Extract the [x, y] coordinate from the center of the cell holding the provided text.  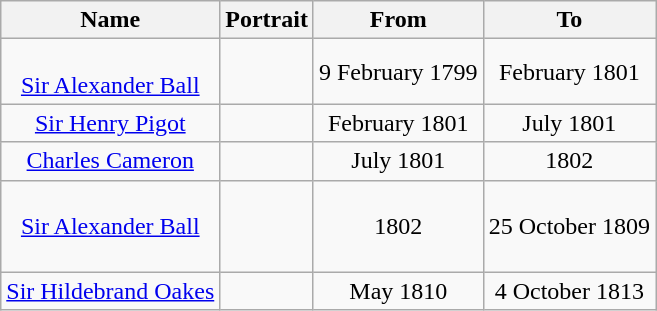
Sir Hildebrand Oakes [110, 291]
May 1810 [398, 291]
Name [110, 20]
Sir Henry Pigot [110, 123]
To [569, 20]
Charles Cameron [110, 161]
25 October 1809 [569, 226]
4 October 1813 [569, 291]
9 February 1799 [398, 72]
Portrait [267, 20]
From [398, 20]
